Capture the cell that displays the provided text and extract its (x, y) central coordinate. 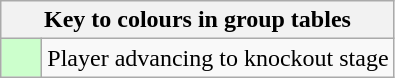
Key to colours in group tables (198, 20)
Player advancing to knockout stage (218, 58)
